Provide the [X, Y] coordinate of the cell's center where the given text is located.  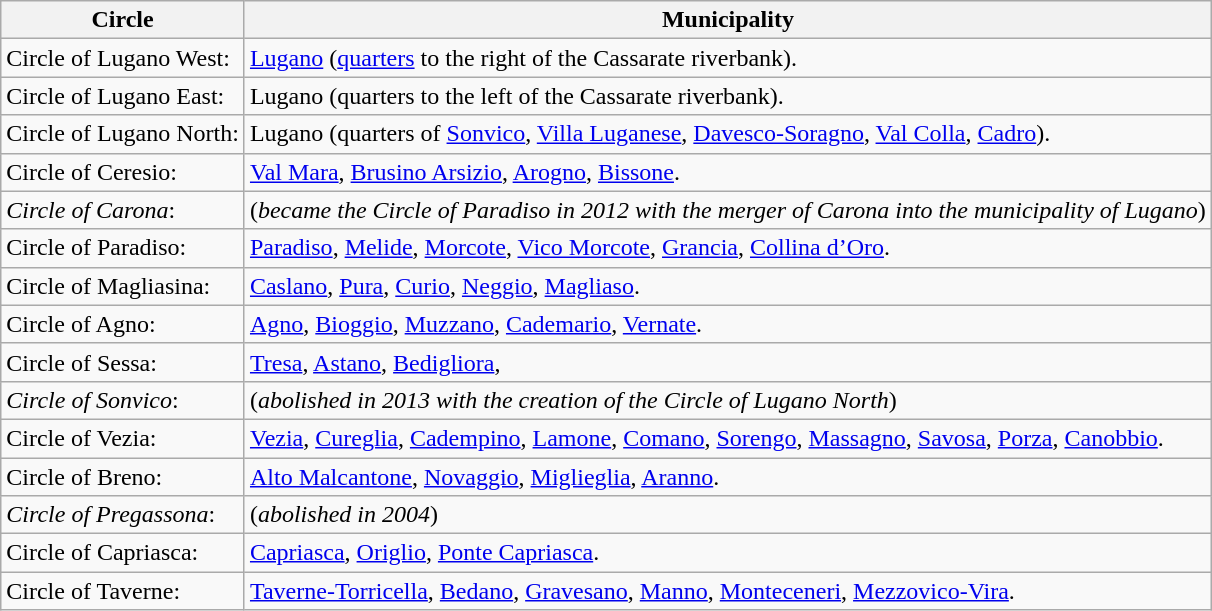
Taverne-Torricella, Bedano, Gravesano, Manno, Monteceneri, Mezzovico-Vira. [728, 591]
Circle of Lugano North: [123, 134]
Circle of Lugano East: [123, 96]
(abolished in 2004) [728, 515]
(abolished in 2013 with the creation of the Circle of Lugano North) [728, 400]
Circle of Vezia: [123, 438]
Capriasca, Origlio, Ponte Capriasca. [728, 553]
Val Mara, Brusino Arsizio, Arogno, Bissone. [728, 172]
Circle of Sonvico: [123, 400]
Circle of Magliasina: [123, 286]
Tresa, Astano, Bedigliora, [728, 362]
Circle of Capriasca: [123, 553]
Alto Malcantone, Novaggio, Miglieglia, Aranno. [728, 477]
Lugano (quarters to the right of the Cassarate riverbank). [728, 58]
Circle of Taverne: [123, 591]
Lugano (quarters of Sonvico, Villa Luganese, Davesco-Soragno, Val Colla, Cadro). [728, 134]
Circle of Carona: [123, 210]
Vezia, Cureglia, Cadempino, Lamone, Comano, Sorengo, Massagno, Savosa, Porza, Canobbio. [728, 438]
Agno, Bioggio, Muzzano, Cademario, Vernate. [728, 324]
Circle of Paradiso: [123, 248]
Municipality [728, 20]
Circle of Lugano West: [123, 58]
Circle [123, 20]
Paradiso, Melide, Morcote, Vico Morcote, Grancia, Collina d’Oro. [728, 248]
Lugano (quarters to the left of the Cassarate riverbank). [728, 96]
Circle of Agno: [123, 324]
Circle of Sessa: [123, 362]
Circle of Ceresio: [123, 172]
Circle of Breno: [123, 477]
(became the Circle of Paradiso in 2012 with the merger of Carona into the municipality of Lugano) [728, 210]
Circle of Pregassona: [123, 515]
Caslano, Pura, Curio, Neggio, Magliaso. [728, 286]
